Output the (x, y) coordinate of the center of the cell containing the given text.  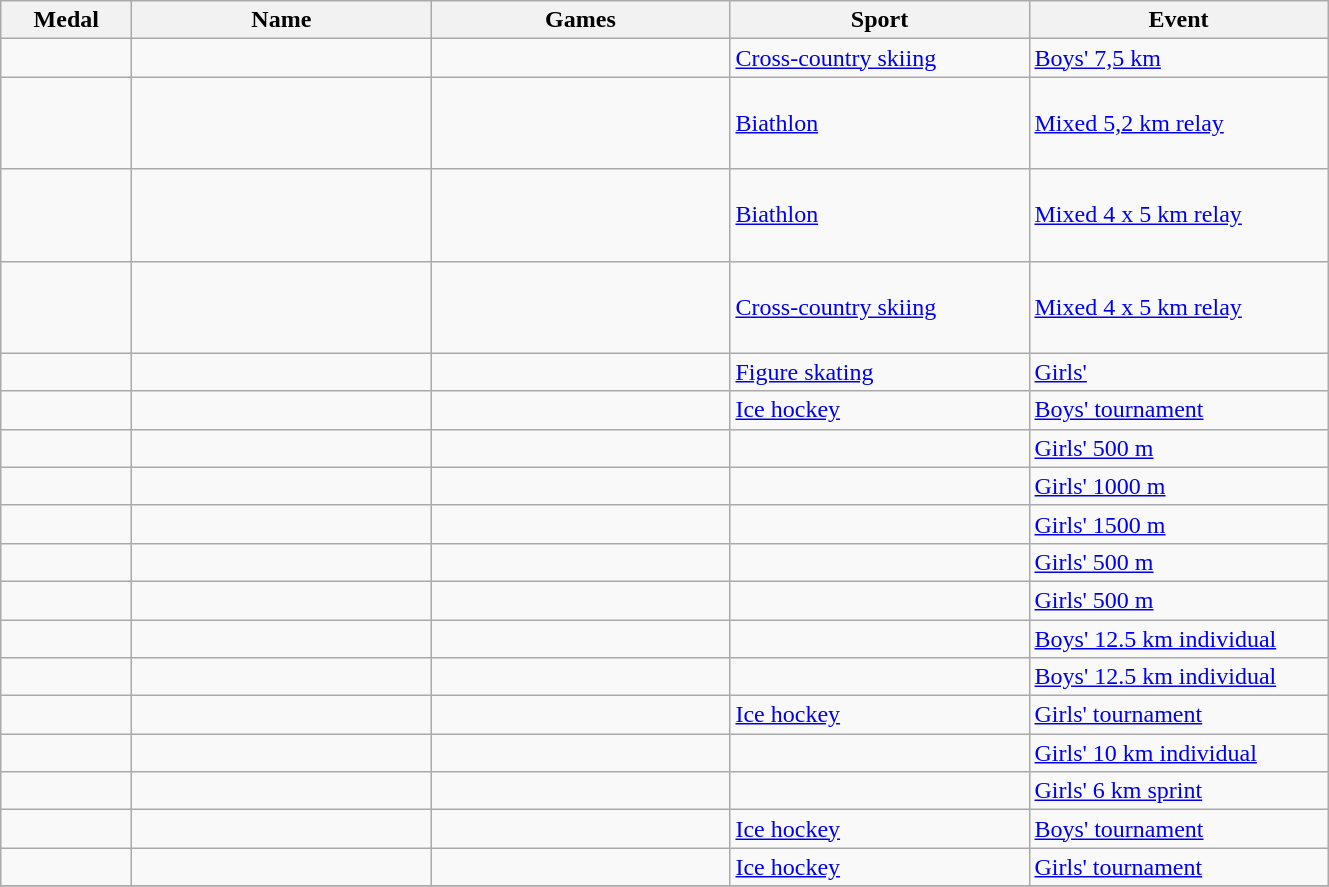
Games (580, 20)
Figure skating (880, 372)
Girls' 1000 m (1178, 486)
Girls' 10 km individual (1178, 753)
Boys' 7,5 km (1178, 58)
Girls' (1178, 372)
Medal (66, 20)
Name (282, 20)
Mixed 5,2 km relay (1178, 123)
Sport (880, 20)
Girls' 1500 m (1178, 524)
Event (1178, 20)
Girls' 6 km sprint (1178, 791)
